Output the (X, Y) coordinate of the center of the cell containing the given text.  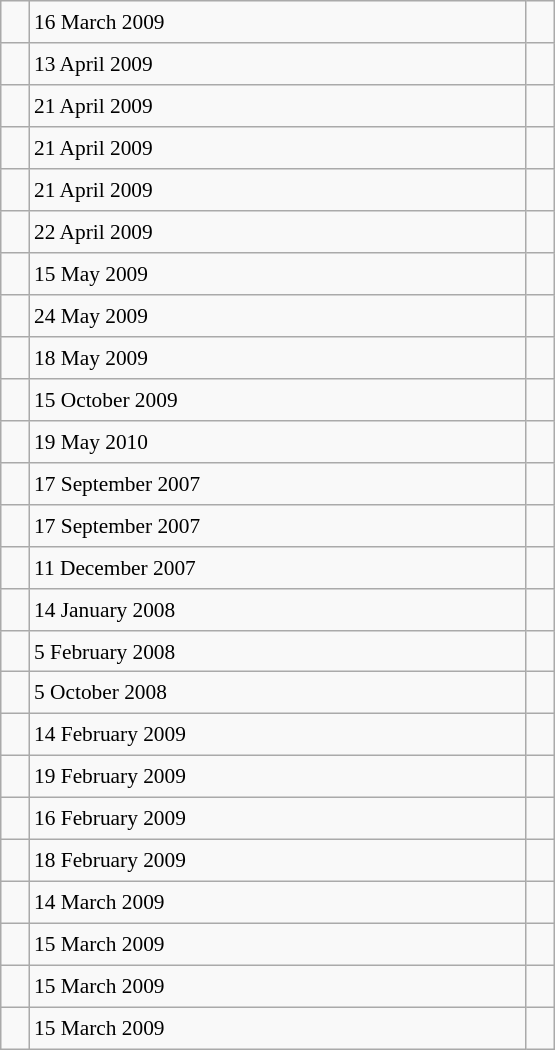
16 February 2009 (278, 819)
15 May 2009 (278, 274)
11 December 2007 (278, 567)
18 February 2009 (278, 861)
19 February 2009 (278, 777)
19 May 2010 (278, 441)
14 March 2009 (278, 903)
5 February 2008 (278, 651)
13 April 2009 (278, 64)
14 February 2009 (278, 735)
24 May 2009 (278, 316)
14 January 2008 (278, 609)
5 October 2008 (278, 693)
16 March 2009 (278, 22)
22 April 2009 (278, 232)
18 May 2009 (278, 358)
15 October 2009 (278, 399)
